Detect which cell encompasses the target text, then output its [x, y] center coordinate. 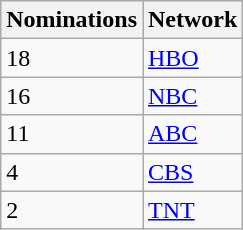
TNT [192, 210]
11 [72, 134]
Nominations [72, 20]
Network [192, 20]
HBO [192, 58]
4 [72, 172]
ABC [192, 134]
CBS [192, 172]
16 [72, 96]
2 [72, 210]
NBC [192, 96]
18 [72, 58]
